Return the (X, Y) coordinate for the center point of the cell that contains the specified text.  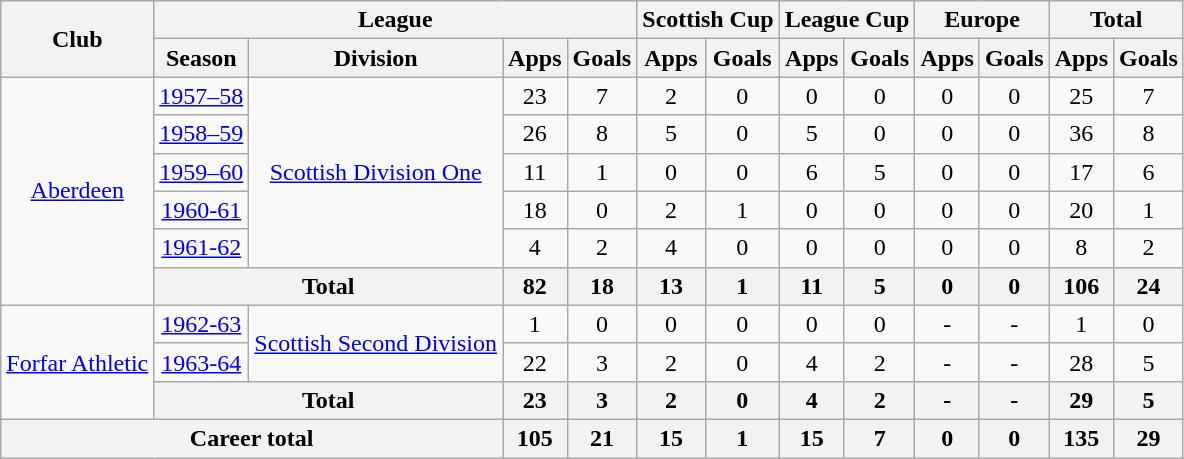
League (396, 20)
Season (202, 58)
105 (535, 438)
36 (1081, 134)
13 (671, 286)
1957–58 (202, 96)
22 (535, 362)
Aberdeen (78, 191)
1959–60 (202, 172)
1960-61 (202, 210)
Club (78, 39)
Forfar Athletic (78, 362)
1963-64 (202, 362)
82 (535, 286)
24 (1149, 286)
1961-62 (202, 248)
21 (602, 438)
25 (1081, 96)
135 (1081, 438)
1962-63 (202, 324)
Scottish Division One (376, 172)
106 (1081, 286)
Europe (982, 20)
Career total (252, 438)
League Cup (847, 20)
Scottish Second Division (376, 343)
17 (1081, 172)
28 (1081, 362)
20 (1081, 210)
Division (376, 58)
Scottish Cup (708, 20)
1958–59 (202, 134)
26 (535, 134)
